Pinpoint the cell where the given text exists, returning its [X, Y] midpoint coordinate. 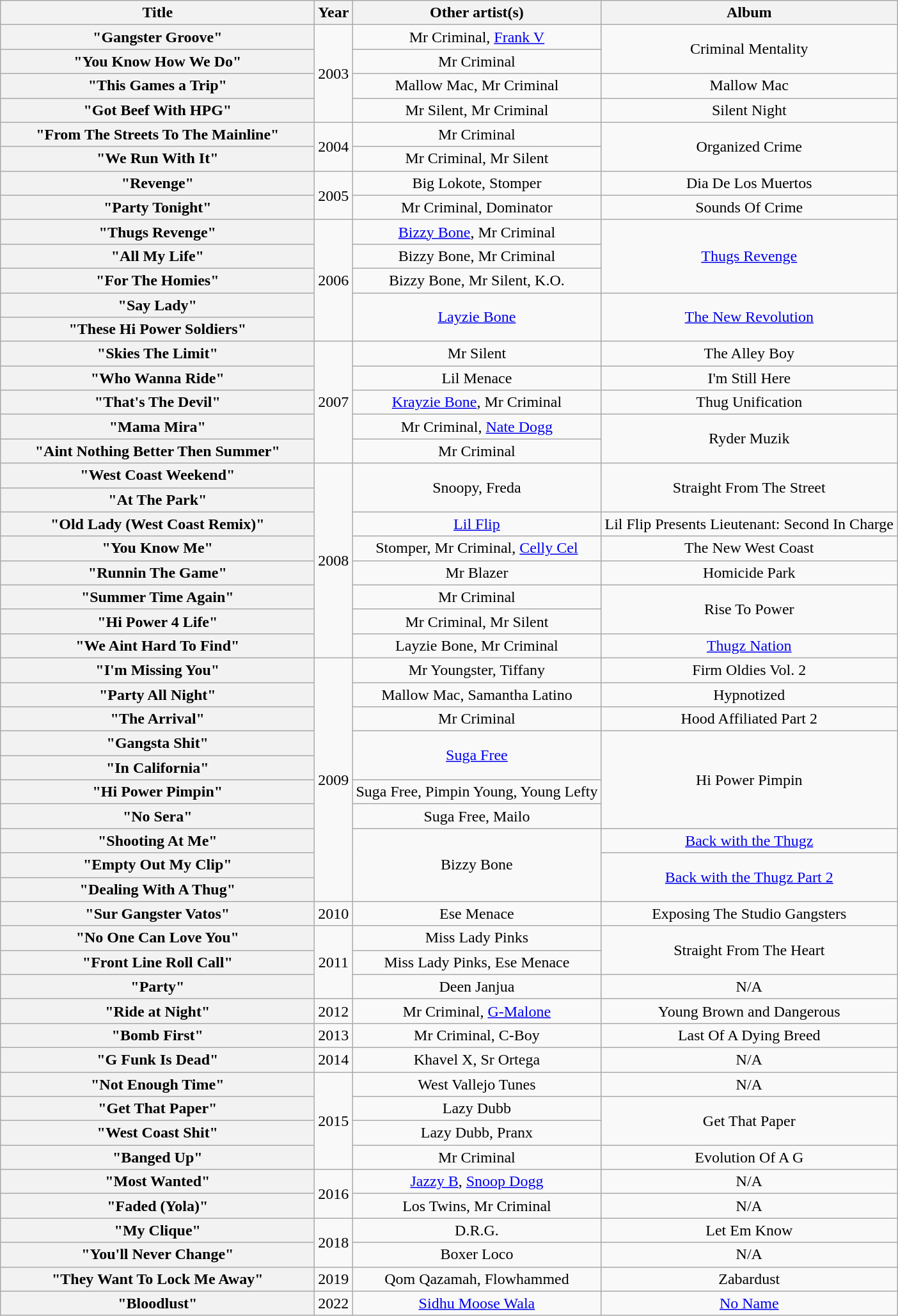
2007 [334, 402]
Stomper, Mr Criminal, Celly Cel [477, 548]
I'm Still Here [750, 378]
Other artist(s) [477, 13]
"They Want To Lock Me Away" [157, 1279]
"Most Wanted" [157, 1182]
2014 [334, 1059]
2018 [334, 1242]
"Skies The Limit" [157, 354]
"I'm Missing You" [157, 670]
Mr Criminal, Frank V [477, 37]
"We Aint Hard To Find" [157, 646]
2019 [334, 1279]
"For The Homies" [157, 280]
"West Coast Shit" [157, 1133]
Hi Power Pimpin [750, 780]
Mr Blazer [477, 573]
2012 [334, 1011]
"Runnin The Game" [157, 573]
Mr Silent, Mr Criminal [477, 110]
"These Hi Power Soldiers" [157, 329]
"Faded (Yola)" [157, 1206]
Back with the Thugz [750, 841]
Sounds Of Crime [750, 207]
Title [157, 13]
Miss Lady Pinks [477, 938]
"Not Enough Time" [157, 1084]
"Shooting At Me" [157, 841]
Mr Criminal, Nate Dogg [477, 427]
The New Revolution [750, 317]
Hypnotized [750, 694]
"Bomb First" [157, 1035]
Organized Crime [750, 147]
Suga Free [477, 756]
"Thugs Revenge" [157, 232]
Rise To Power [750, 609]
"Banged Up" [157, 1157]
2004 [334, 147]
"Hi Power Pimpin" [157, 792]
"You Know How We Do" [157, 61]
Get That Paper [750, 1121]
Thugz Nation [750, 646]
Ryder Muzik [750, 439]
Miss Lady Pinks, Ese Menace [477, 962]
"G Funk Is Dead" [157, 1059]
2015 [334, 1121]
Big Lokote, Stomper [477, 183]
"That's The Devil" [157, 402]
"You'll Never Change" [157, 1255]
Boxer Loco [477, 1255]
Qom Qazamah, Flowhammed [477, 1279]
"Front Line Roll Call" [157, 962]
Deen Janjua [477, 987]
Suga Free, Pimpin Young, Young Lefty [477, 792]
Back with the Thugz Part 2 [750, 877]
"Party All Night" [157, 694]
Bizzy Bone [477, 865]
Ese Menace [477, 914]
Straight From The Heart [750, 950]
Los Twins, Mr Criminal [477, 1206]
Hood Affiliated Part 2 [750, 719]
2013 [334, 1035]
"We Run With It" [157, 159]
Criminal Mentality [750, 49]
Sidhu Moose Wala [477, 1303]
D.R.G. [477, 1230]
Exposing The Studio Gangsters [750, 914]
Mr Criminal, C-Boy [477, 1035]
The New West Coast [750, 548]
Zabardust [750, 1279]
Lazy Dubb, Pranx [477, 1133]
"Old Lady (West Coast Remix)" [157, 524]
Layzie Bone [477, 317]
Mr Youngster, Tiffany [477, 670]
"Aint Nothing Better Then Summer" [157, 451]
Lil Flip Presents Lieutenant: Second In Charge [750, 524]
"No Sera" [157, 816]
"Mama Mira" [157, 427]
The Alley Boy [750, 354]
"Empty Out My Clip" [157, 865]
Album [750, 13]
2008 [334, 560]
"From The Streets To The Mainline" [157, 134]
"Ride at Night" [157, 1011]
"All My Life" [157, 256]
Mr Criminal, Dominator [477, 207]
"Who Wanna Ride" [157, 378]
"Got Beef With HPG" [157, 110]
Year [334, 13]
"West Coast Weekend" [157, 475]
Thugs Revenge [750, 256]
"Dealing With A Thug" [157, 889]
Firm Oldies Vol. 2 [750, 670]
Lil Menace [477, 378]
Last Of A Dying Breed [750, 1035]
Mr Criminal, G-Malone [477, 1011]
Let Em Know [750, 1230]
Khavel X, Sr Ortega [477, 1059]
2009 [334, 779]
Suga Free, Mailo [477, 816]
"No One Can Love You" [157, 938]
Homicide Park [750, 573]
"In California" [157, 768]
2016 [334, 1194]
No Name [750, 1303]
"At The Park" [157, 500]
Young Brown and Dangerous [750, 1011]
"You Know Me" [157, 548]
Silent Night [750, 110]
Mr Silent [477, 354]
Mallow Mac, Mr Criminal [477, 86]
Layzie Bone, Mr Criminal [477, 646]
2005 [334, 195]
Dia De Los Muertos [750, 183]
"The Arrival" [157, 719]
"Party" [157, 987]
"This Games a Trip" [157, 86]
"Gangster Groove" [157, 37]
2010 [334, 914]
Lil Flip [477, 524]
Snoopy, Freda [477, 488]
Straight From The Street [750, 488]
Evolution Of A G [750, 1157]
West Vallejo Tunes [477, 1084]
"Sur Gangster Vatos" [157, 914]
"Revenge" [157, 183]
Jazzy B, Snoop Dogg [477, 1182]
"Party Tonight" [157, 207]
2011 [334, 962]
"Say Lady" [157, 305]
Krayzie Bone, Mr Criminal [477, 402]
"Summer Time Again" [157, 597]
"Hi Power 4 Life" [157, 621]
"Bloodlust" [157, 1303]
2022 [334, 1303]
"My Clique" [157, 1230]
"Gangsta Shit" [157, 743]
2003 [334, 74]
Lazy Dubb [477, 1109]
Mallow Mac [750, 86]
"Get That Paper" [157, 1109]
Mallow Mac, Samantha Latino [477, 694]
2006 [334, 280]
Bizzy Bone, Mr Silent, K.O. [477, 280]
Thug Unification [750, 402]
